Locate the cell with the specified text and output its [x, y] center coordinate. 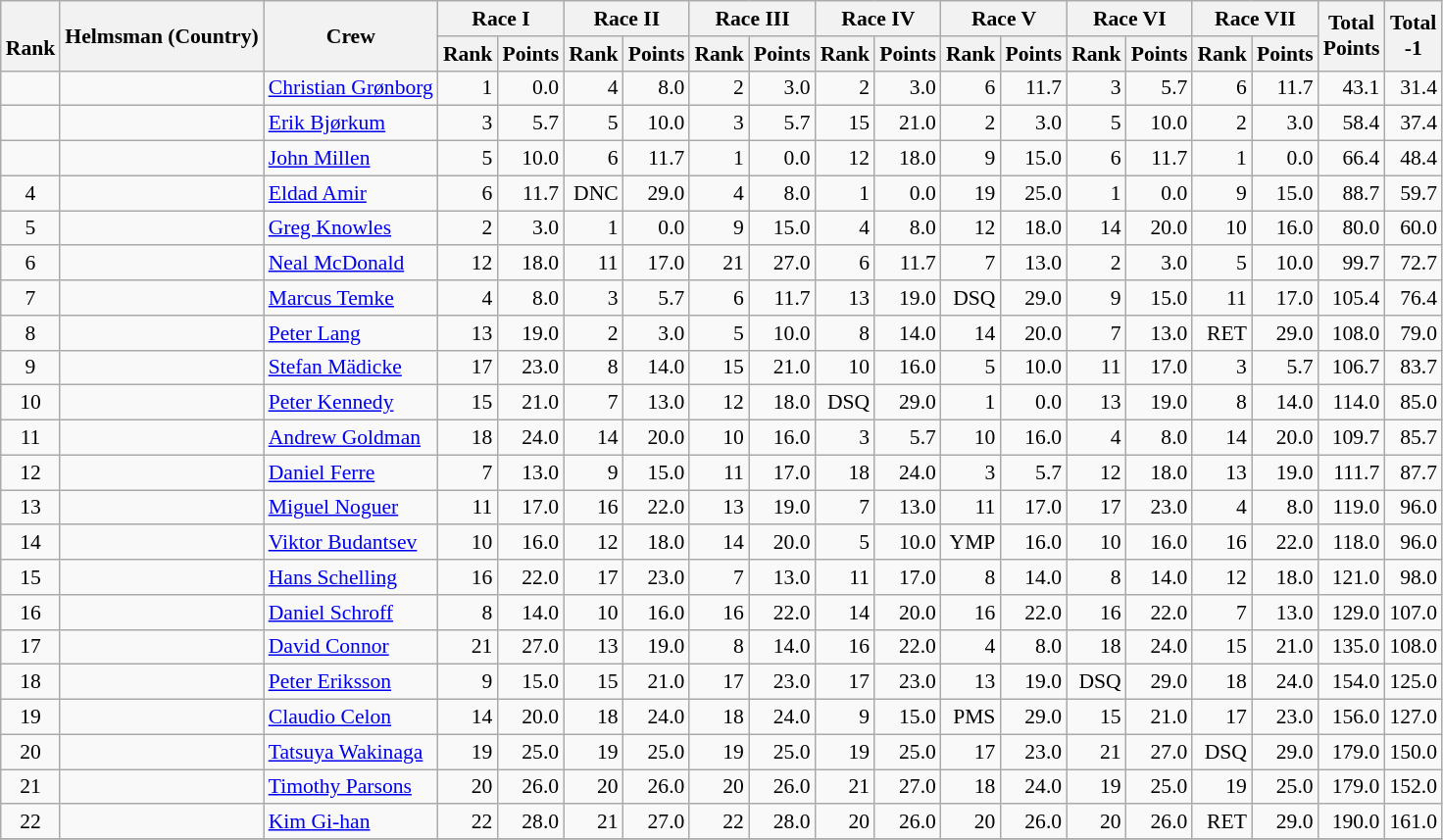
Total Points [1352, 35]
129.0 [1352, 613]
Stefan Mädicke [351, 368]
Andrew Goldman [351, 438]
79.0 [1414, 333]
Race II [626, 19]
43.1 [1352, 88]
190.0 [1352, 822]
83.7 [1414, 368]
Helmsman (Country) [161, 35]
Kim Gi-han [351, 822]
Total-1 [1414, 35]
YMP [970, 543]
Daniel Schroff [351, 613]
Peter Kennedy [351, 403]
Race I [501, 19]
Hans Schelling [351, 577]
66.4 [1352, 159]
60.0 [1414, 228]
88.7 [1352, 193]
106.7 [1352, 368]
Claudio Celon [351, 717]
118.0 [1352, 543]
Miguel Noguer [351, 508]
98.0 [1414, 577]
Race VI [1129, 19]
105.4 [1352, 298]
37.4 [1414, 124]
PMS [970, 717]
111.7 [1352, 472]
Neal McDonald [351, 264]
John Millen [351, 159]
127.0 [1414, 717]
Greg Knowles [351, 228]
152.0 [1414, 787]
109.7 [1352, 438]
80.0 [1352, 228]
114.0 [1352, 403]
119.0 [1352, 508]
85.7 [1414, 438]
Peter Eriksson [351, 682]
Timothy Parsons [351, 787]
Race V [1004, 19]
Race VII [1255, 19]
59.7 [1414, 193]
99.7 [1352, 264]
Viktor Budantsev [351, 543]
Tatsuya Wakinaga [351, 752]
48.4 [1414, 159]
Daniel Ferre [351, 472]
31.4 [1414, 88]
161.0 [1414, 822]
72.7 [1414, 264]
87.7 [1414, 472]
150.0 [1414, 752]
154.0 [1352, 682]
Christian Grønborg [351, 88]
Eldad Amir [351, 193]
58.4 [1352, 124]
David Connor [351, 647]
Crew [351, 35]
Race III [752, 19]
107.0 [1414, 613]
85.0 [1414, 403]
76.4 [1414, 298]
Peter Lang [351, 333]
DNC [594, 193]
135.0 [1352, 647]
125.0 [1414, 682]
Marcus Temke [351, 298]
156.0 [1352, 717]
121.0 [1352, 577]
Race IV [878, 19]
Erik Bjørkum [351, 124]
